Capture the cell that displays the provided text and extract its (X, Y) central coordinate. 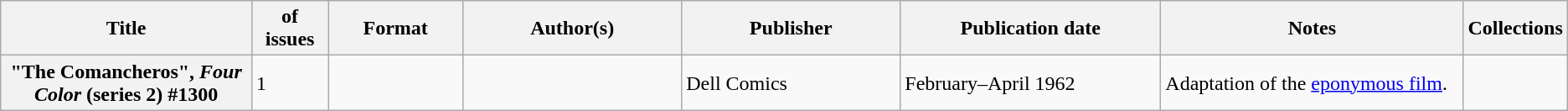
Author(s) (573, 29)
Title (126, 29)
Notes (1312, 29)
Publisher (791, 29)
1 (290, 82)
Adaptation of the eponymous film. (1312, 82)
Format (395, 29)
"The Comancheros", Four Color (series 2) #1300 (126, 82)
Dell Comics (791, 82)
of issues (290, 29)
Publication date (1030, 29)
February–April 1962 (1030, 82)
Collections (1515, 29)
